Return (x, y) of the center of cell containing provided text 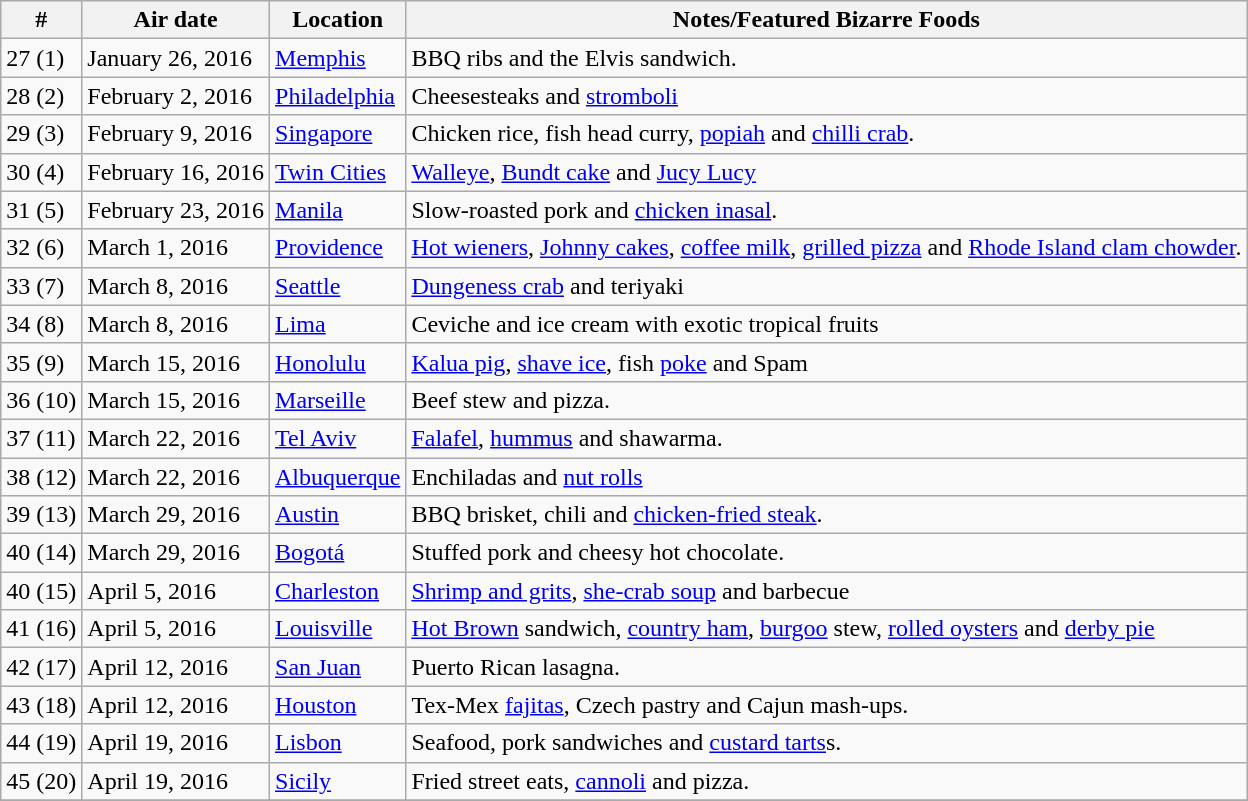
Notes/Featured Bizarre Foods (826, 20)
BBQ ribs and the Elvis sandwich. (826, 58)
Providence (338, 248)
February 16, 2016 (176, 172)
31 (5) (42, 210)
Hot Brown sandwich, country ham, burgoo stew, rolled oysters and derby pie (826, 629)
Houston (338, 705)
37 (11) (42, 438)
# (42, 20)
Albuquerque (338, 477)
Air date (176, 20)
34 (8) (42, 324)
Ceviche and ice cream with exotic tropical fruits (826, 324)
Bogotá (338, 553)
27 (1) (42, 58)
29 (3) (42, 134)
40 (14) (42, 553)
Kalua pig, shave ice, fish poke and Spam (826, 362)
35 (9) (42, 362)
Location (338, 20)
43 (18) (42, 705)
Enchiladas and nut rolls (826, 477)
28 (2) (42, 96)
BBQ brisket, chili and chicken-fried steak. (826, 515)
Louisville (338, 629)
Lima (338, 324)
Puerto Rican lasagna. (826, 667)
Manila (338, 210)
39 (13) (42, 515)
Memphis (338, 58)
Fried street eats, cannoli and pizza. (826, 781)
February 2, 2016 (176, 96)
40 (15) (42, 591)
Philadelphia (338, 96)
Tex-Mex fajitas, Czech pastry and Cajun mash-ups. (826, 705)
42 (17) (42, 667)
Charleston (338, 591)
January 26, 2016 (176, 58)
Hot wieners, Johnny cakes, coffee milk, grilled pizza and Rhode Island clam chowder. (826, 248)
San Juan (338, 667)
Seattle (338, 286)
Lisbon (338, 743)
Beef stew and pizza. (826, 400)
Cheesesteaks and stromboli (826, 96)
41 (16) (42, 629)
February 23, 2016 (176, 210)
Austin (338, 515)
32 (6) (42, 248)
38 (12) (42, 477)
Marseille (338, 400)
Sicily (338, 781)
Tel Aviv (338, 438)
Shrimp and grits, she-crab soup and barbecue (826, 591)
Falafel, hummus and shawarma. (826, 438)
Seafood, pork sandwiches and custard tartss. (826, 743)
Slow-roasted pork and chicken inasal. (826, 210)
Walleye, Bundt cake and Jucy Lucy (826, 172)
30 (4) (42, 172)
Dungeness crab and teriyaki (826, 286)
Singapore (338, 134)
36 (10) (42, 400)
44 (19) (42, 743)
Twin Cities (338, 172)
45 (20) (42, 781)
March 1, 2016 (176, 248)
Stuffed pork and cheesy hot chocolate. (826, 553)
February 9, 2016 (176, 134)
Honolulu (338, 362)
Chicken rice, fish head curry, popiah and chilli crab. (826, 134)
33 (7) (42, 286)
